Search for the cell housing the specified text and yield its [x, y] center coordinate. 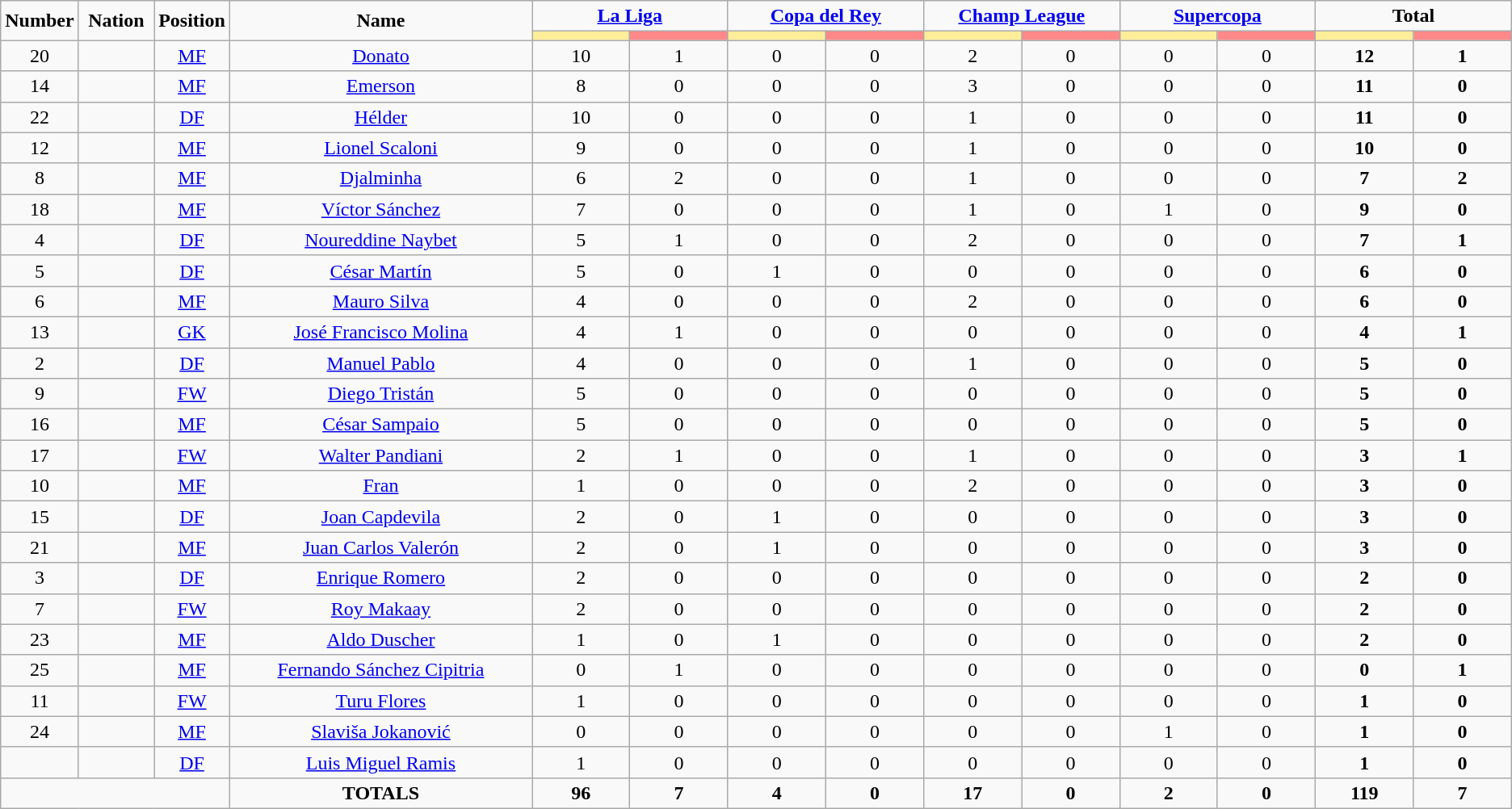
GK [192, 332]
Supercopa [1218, 16]
Hélder [380, 117]
13 [40, 332]
Mauro Silva [380, 301]
20 [40, 56]
22 [40, 117]
Number [40, 21]
Donato [380, 56]
Roy Makaay [380, 609]
15 [40, 517]
César Martín [380, 270]
Turu Flores [380, 701]
Champ League [1023, 16]
21 [40, 547]
Slaviša Jokanović [380, 731]
14 [40, 86]
Noureddine Naybet [380, 240]
Position [192, 21]
23 [40, 639]
Fernando Sánchez Cipitria [380, 670]
Juan Carlos Valerón [380, 547]
Víctor Sánchez [380, 209]
Nation [116, 21]
25 [40, 670]
Joan Capdevila [380, 517]
119 [1365, 793]
Luis Miguel Ramis [380, 762]
Enrique Romero [380, 578]
Name [380, 21]
24 [40, 731]
Lionel Scaloni [380, 148]
Walter Pandiani [380, 455]
Aldo Duscher [380, 639]
Manuel Pablo [380, 363]
Copa del Rey [825, 16]
Djalminha [380, 178]
Emerson [380, 86]
16 [40, 425]
Total [1413, 16]
José Francisco Molina [380, 332]
TOTALS [380, 793]
Diego Tristán [380, 394]
96 [580, 793]
César Sampaio [380, 425]
La Liga [630, 16]
Fran [380, 486]
18 [40, 209]
